From the cell containing the given text, extract its center point as [X, Y] coordinate. 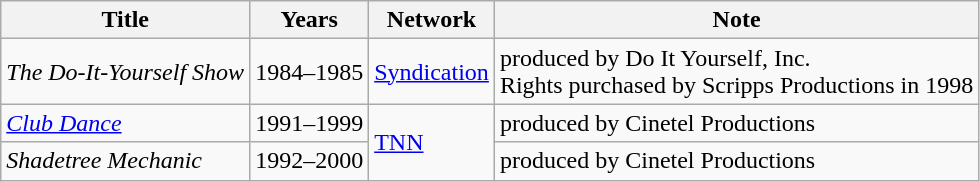
1984–1985 [310, 72]
Syndication [432, 72]
1992–2000 [310, 161]
Years [310, 20]
produced by Do It Yourself, Inc.Rights purchased by Scripps Productions in 1998 [736, 72]
Shadetree Mechanic [126, 161]
Club Dance [126, 123]
Note [736, 20]
Title [126, 20]
1991–1999 [310, 123]
TNN [432, 142]
The Do-It-Yourself Show [126, 72]
Network [432, 20]
